Find where the given text appears and provide that cell's center as (X, Y) coordinate. 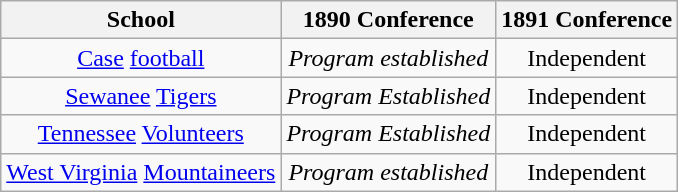
West Virginia Mountaineers (141, 172)
1890 Conference (388, 20)
1891 Conference (587, 20)
Sewanee Tigers (141, 96)
Case football (141, 58)
Tennessee Volunteers (141, 134)
School (141, 20)
